Identify which cell holds the provided text, then report its (X, Y) central coordinate. 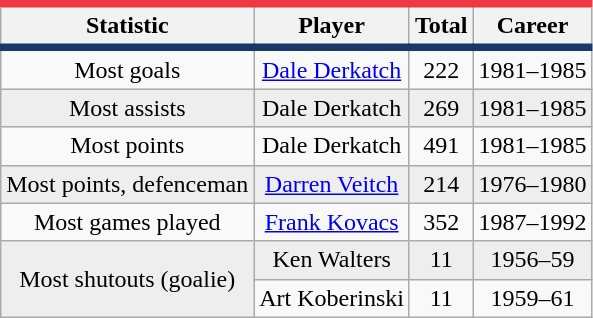
Player (332, 26)
214 (441, 184)
1956–59 (532, 260)
352 (441, 222)
Darren Veitch (332, 184)
Most assists (128, 108)
491 (441, 146)
Ken Walters (332, 260)
Total (441, 26)
Most points, defenceman (128, 184)
1959–61 (532, 298)
Frank Kovacs (332, 222)
Most goals (128, 68)
1976–1980 (532, 184)
269 (441, 108)
Career (532, 26)
Statistic (128, 26)
Most points (128, 146)
222 (441, 68)
Most shutouts (goalie) (128, 279)
Art Koberinski (332, 298)
1987–1992 (532, 222)
Most games played (128, 222)
